For the text-containing cell, return its midpoint in (X, Y) coordinate format. 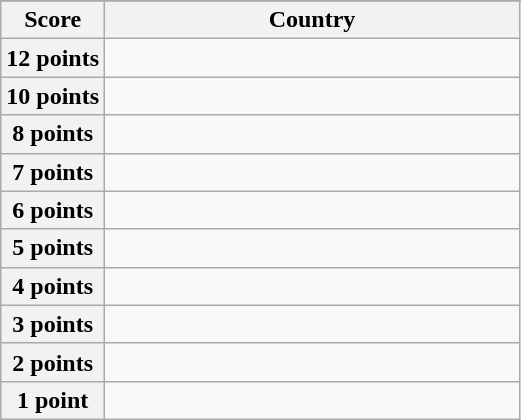
1 point (53, 400)
12 points (53, 58)
10 points (53, 96)
Score (53, 20)
6 points (53, 210)
3 points (53, 324)
7 points (53, 172)
Country (312, 20)
5 points (53, 248)
2 points (53, 362)
8 points (53, 134)
4 points (53, 286)
